Output the (X, Y) coordinate of the center of the cell containing the given text.  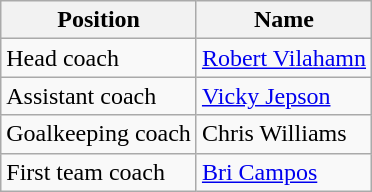
Robert Vilahamn (284, 58)
Vicky Jepson (284, 96)
Goalkeeping coach (99, 134)
Chris Williams (284, 134)
Head coach (99, 58)
Assistant coach (99, 96)
Position (99, 20)
Bri Campos (284, 172)
First team coach (99, 172)
Name (284, 20)
